Return the (x, y) coordinate for the center point of the cell that contains the specified text.  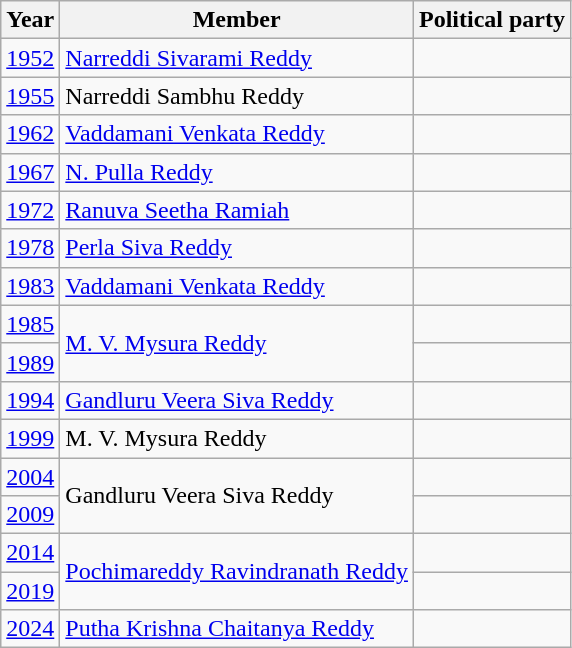
N. Pulla Reddy (237, 172)
1967 (30, 172)
2004 (30, 477)
1994 (30, 400)
1989 (30, 362)
Year (30, 20)
Narreddi Sivarami Reddy (237, 58)
1999 (30, 438)
Pochimareddy Ravindranath Reddy (237, 572)
Narreddi Sambhu Reddy (237, 96)
Political party (492, 20)
Perla Siva Reddy (237, 248)
2009 (30, 515)
1985 (30, 324)
1978 (30, 248)
2019 (30, 591)
Member (237, 20)
1952 (30, 58)
Ranuva Seetha Ramiah (237, 210)
2014 (30, 553)
2024 (30, 629)
1972 (30, 210)
1983 (30, 286)
1962 (30, 134)
Putha Krishna Chaitanya Reddy (237, 629)
1955 (30, 96)
